Provide the (X, Y) coordinate of the cell's center where the given text is located.  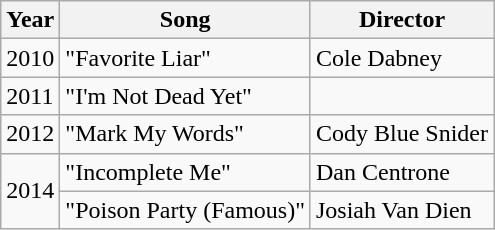
Cole Dabney (402, 58)
Director (402, 20)
2011 (30, 96)
"Favorite Liar" (186, 58)
2010 (30, 58)
Cody Blue Snider (402, 134)
Year (30, 20)
"Poison Party (Famous)" (186, 210)
Dan Centrone (402, 172)
Song (186, 20)
2014 (30, 191)
Josiah Van Dien (402, 210)
"Mark My Words" (186, 134)
"I'm Not Dead Yet" (186, 96)
2012 (30, 134)
"Incomplete Me" (186, 172)
